Scan for the cell matching the given text and deliver its (x, y) coordinate at center. 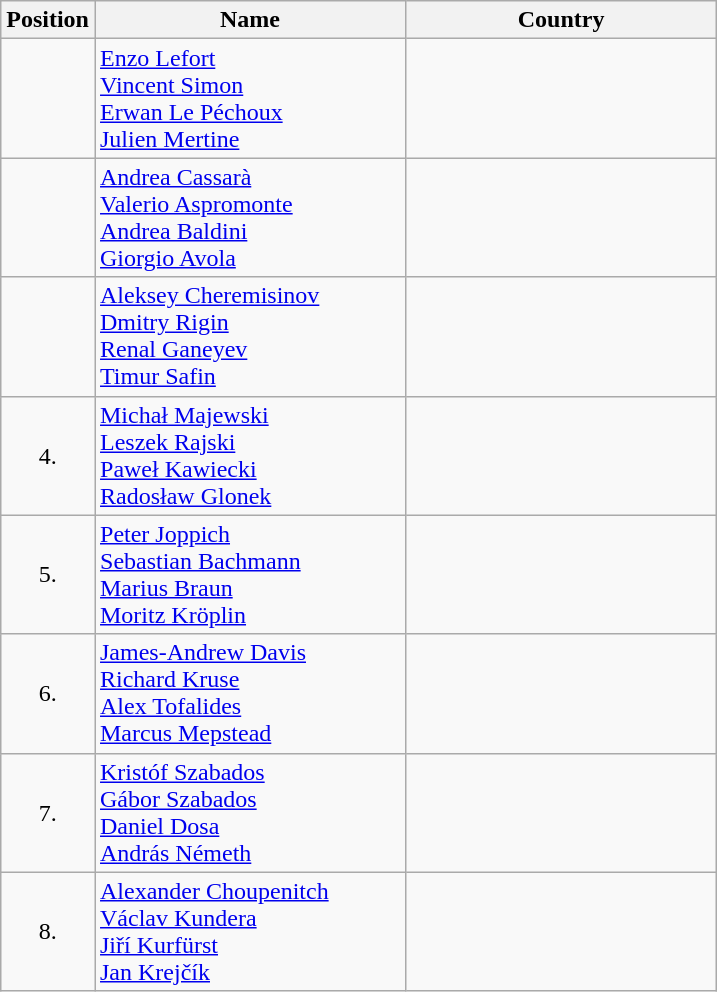
Name (250, 20)
Andrea CassaràValerio AspromonteAndrea BaldiniGiorgio Avola (250, 218)
8. (48, 932)
Kristóf SzabadosGábor SzabadosDaniel DosaAndrás Németh (250, 812)
Peter JoppichSebastian BachmannMarius BraunMoritz Kröplin (250, 574)
James-Andrew DavisRichard KruseAlex TofalidesMarcus Mepstead (250, 694)
7. (48, 812)
Position (48, 20)
Michał MajewskiLeszek RajskiPaweł KawieckiRadosław Glonek (250, 456)
Enzo LefortVincent SimonErwan Le PéchouxJulien Mertine (250, 98)
6. (48, 694)
Alexander ChoupenitchVáclav KunderaJiří KurfürstJan Krejčík (250, 932)
Aleksey CheremisinovDmitry RiginRenal GaneyevTimur Safin (250, 336)
5. (48, 574)
4. (48, 456)
Country (562, 20)
